Find where the given text appears and provide that cell's center as [X, Y] coordinate. 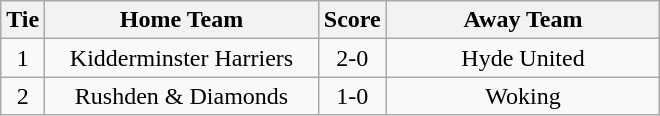
Away Team [523, 20]
2 [23, 96]
Score [352, 20]
Woking [523, 96]
Tie [23, 20]
Home Team [182, 20]
Rushden & Diamonds [182, 96]
1-0 [352, 96]
1 [23, 58]
2-0 [352, 58]
Kidderminster Harriers [182, 58]
Hyde United [523, 58]
